For the text-containing cell, return its midpoint in [X, Y] coordinate format. 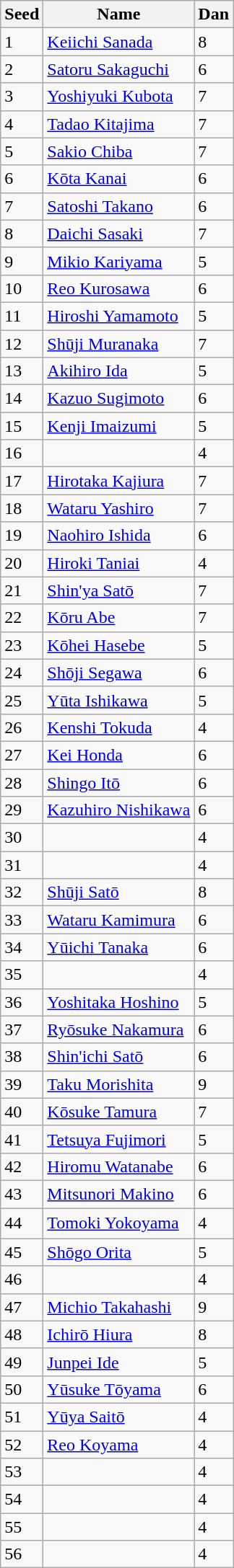
24 [22, 673]
19 [22, 536]
18 [22, 508]
47 [22, 1307]
Mitsunori Makino [118, 1194]
Yūichi Tanaka [118, 947]
Shūji Muranaka [118, 344]
29 [22, 810]
30 [22, 838]
37 [22, 1029]
34 [22, 947]
20 [22, 563]
22 [22, 618]
Taku Morishita [118, 1084]
Tadao Kitajima [118, 124]
Shin'ichi Satō [118, 1057]
3 [22, 97]
38 [22, 1057]
Kazuhiro Nishikawa [118, 810]
Kōhei Hasebe [118, 645]
Kōta Kanai [118, 179]
Shingo Itō [118, 782]
14 [22, 399]
Sakio Chiba [118, 151]
Satoshi Takano [118, 206]
Keiichi Sanada [118, 42]
52 [22, 1444]
Shōji Segawa [118, 673]
Kenshi Tokuda [118, 727]
Tetsuya Fujimori [118, 1139]
42 [22, 1166]
39 [22, 1084]
2 [22, 69]
46 [22, 1280]
17 [22, 481]
44 [22, 1224]
Shūji Satō [118, 892]
Tomoki Yokoyama [118, 1224]
50 [22, 1389]
49 [22, 1362]
Michio Takahashi [118, 1307]
Junpei Ide [118, 1362]
41 [22, 1139]
Kōru Abe [118, 618]
Daichi Sasaki [118, 234]
Naohiro Ishida [118, 536]
Mikio Kariyama [118, 261]
Kazuo Sugimoto [118, 399]
Wataru Kamimura [118, 920]
43 [22, 1194]
Reo Kurosawa [118, 288]
Hiroki Taniai [118, 563]
53 [22, 1472]
13 [22, 371]
31 [22, 865]
Akihiro Ida [118, 371]
Yoshitaka Hoshino [118, 1002]
Hirotaka Kajiura [118, 481]
23 [22, 645]
33 [22, 920]
Ryōsuke Nakamura [118, 1029]
16 [22, 453]
1 [22, 42]
Shin'ya Satō [118, 590]
Kei Honda [118, 755]
Yūsuke Tōyama [118, 1389]
10 [22, 288]
21 [22, 590]
26 [22, 727]
Hiromu Watanabe [118, 1166]
40 [22, 1112]
12 [22, 344]
Yūta Ishikawa [118, 700]
25 [22, 700]
Kōsuke Tamura [118, 1112]
51 [22, 1417]
Satoru Sakaguchi [118, 69]
Kenji Imaizumi [118, 426]
Hiroshi Yamamoto [118, 316]
11 [22, 316]
Yoshiyuki Kubota [118, 97]
35 [22, 975]
45 [22, 1252]
Dan [214, 14]
Ichirō Hiura [118, 1334]
54 [22, 1500]
55 [22, 1527]
36 [22, 1002]
Shōgo Orita [118, 1252]
27 [22, 755]
32 [22, 892]
28 [22, 782]
Name [118, 14]
48 [22, 1334]
Reo Koyama [118, 1444]
Wataru Yashiro [118, 508]
56 [22, 1554]
Seed [22, 14]
Yūya Saitō [118, 1417]
15 [22, 426]
